Capture the cell that displays the provided text and extract its [x, y] central coordinate. 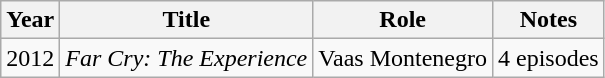
Vaas Montenegro [403, 58]
Year [30, 20]
Title [186, 20]
2012 [30, 58]
Far Cry: The Experience [186, 58]
Notes [548, 20]
Role [403, 20]
4 episodes [548, 58]
